Determine the [x, y] coordinate at the center of the cell enclosing the given text.  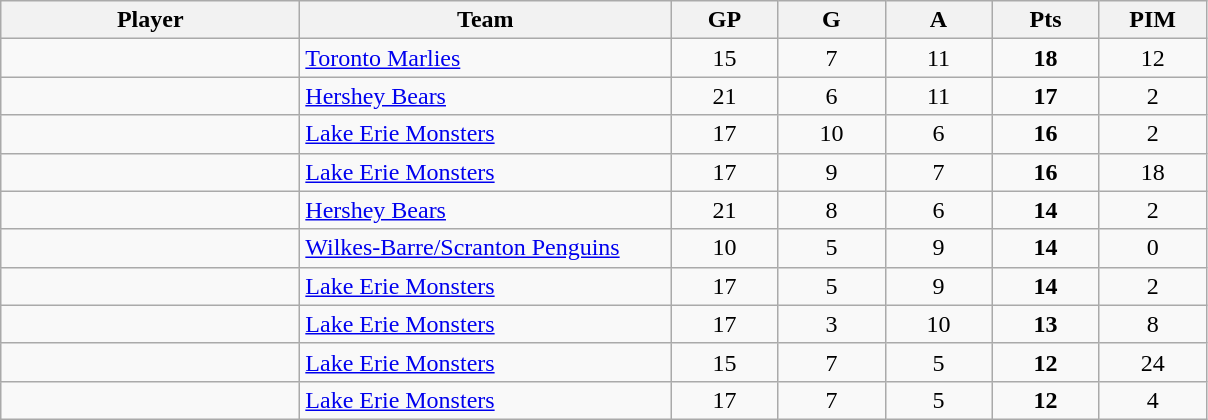
0 [1152, 248]
G [832, 20]
3 [832, 324]
Toronto Marlies [486, 58]
13 [1046, 324]
GP [724, 20]
Team [486, 20]
Pts [1046, 20]
4 [1152, 400]
PIM [1152, 20]
A [938, 20]
Player [150, 20]
Wilkes-Barre/Scranton Penguins [486, 248]
24 [1152, 362]
